Search for the cell housing the specified text and yield its (x, y) center coordinate. 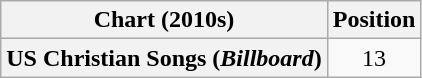
Position (374, 20)
13 (374, 58)
US Christian Songs (Billboard) (164, 58)
Chart (2010s) (164, 20)
